For the text-containing cell, return its midpoint in (x, y) coordinate format. 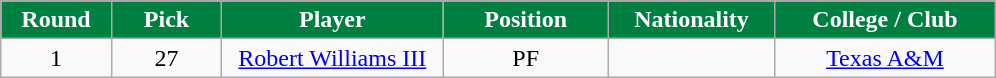
Nationality (692, 20)
College / Club (884, 20)
27 (166, 58)
Round (56, 20)
Pick (166, 20)
Player (332, 20)
Texas A&M (884, 58)
1 (56, 58)
Position (526, 20)
Robert Williams III (332, 58)
PF (526, 58)
